Search for the cell housing the specified text and yield its (x, y) center coordinate. 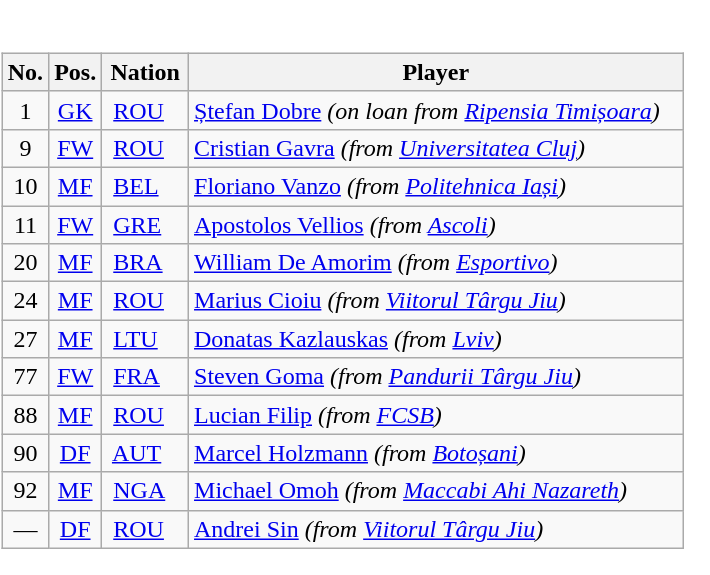
Cristian Gavra (from Universitatea Cluj) (436, 148)
GK (76, 110)
Player (436, 72)
FRA (146, 377)
Donatas Kazlauskas (from Lviv) (436, 339)
BRA (146, 263)
LTU (146, 339)
10 (25, 186)
BEL (146, 186)
Apostolos Vellios (from Ascoli) (436, 225)
No. (25, 72)
NGA (146, 491)
Ștefan Dobre (on loan from Ripensia Timișoara) (436, 110)
77 (25, 377)
90 (25, 453)
Marcel Holzmann (from Botoșani) (436, 453)
Nation (146, 72)
92 (25, 491)
William De Amorim (from Esportivo) (436, 263)
— (25, 529)
Michael Omoh (from Maccabi Ahi Nazareth) (436, 491)
88 (25, 415)
11 (25, 225)
AUT (146, 453)
9 (25, 148)
1 (25, 110)
Lucian Filip (from FCSB) (436, 415)
Marius Cioiu (from Viitorul Târgu Jiu) (436, 301)
24 (25, 301)
Andrei Sin (from Viitorul Târgu Jiu) (436, 529)
GRE (146, 225)
Pos. (76, 72)
Steven Goma (from Pandurii Târgu Jiu) (436, 377)
27 (25, 339)
20 (25, 263)
Floriano Vanzo (from Politehnica Iași) (436, 186)
